Identify which cell holds the provided text, then report its [x, y] central coordinate. 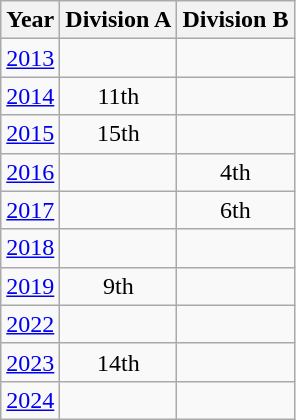
2016 [30, 172]
2015 [30, 134]
Division A [118, 20]
2024 [30, 400]
2019 [30, 286]
15th [118, 134]
2017 [30, 210]
2018 [30, 248]
11th [118, 96]
4th [236, 172]
2023 [30, 362]
14th [118, 362]
6th [236, 210]
9th [118, 286]
Year [30, 20]
2014 [30, 96]
Division B [236, 20]
2022 [30, 324]
2013 [30, 58]
